Pinpoint the cell where the given text exists, returning its [x, y] midpoint coordinate. 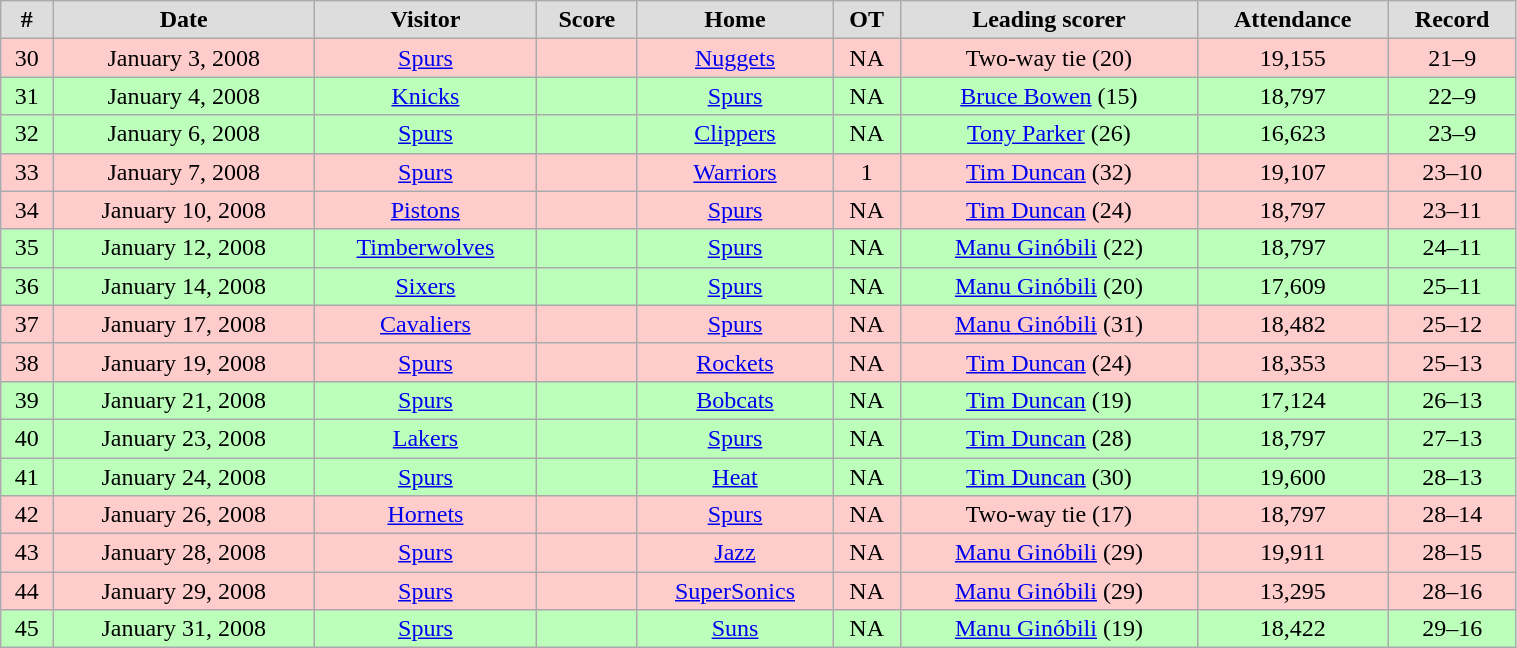
17,124 [1292, 400]
January 7, 2008 [184, 172]
23–11 [1452, 210]
43 [27, 553]
18,353 [1292, 362]
41 [27, 477]
Manu Ginóbili (20) [1049, 286]
19,911 [1292, 553]
39 [27, 400]
Nuggets [734, 58]
23–9 [1452, 134]
Manu Ginóbili (22) [1049, 248]
18,422 [1292, 629]
21–9 [1452, 58]
January 17, 2008 [184, 324]
January 6, 2008 [184, 134]
Two-way tie (17) [1049, 515]
19,600 [1292, 477]
January 12, 2008 [184, 248]
January 19, 2008 [184, 362]
25–13 [1452, 362]
Visitor [426, 20]
Leading scorer [1049, 20]
Manu Ginóbili (19) [1049, 629]
19,155 [1292, 58]
28–13 [1452, 477]
45 [27, 629]
Date [184, 20]
January 10, 2008 [184, 210]
26–13 [1452, 400]
28–15 [1452, 553]
Record [1452, 20]
Warriors [734, 172]
January 4, 2008 [184, 96]
35 [27, 248]
Tony Parker (26) [1049, 134]
13,295 [1292, 591]
40 [27, 438]
25–11 [1452, 286]
24–11 [1452, 248]
January 3, 2008 [184, 58]
37 [27, 324]
Two-way tie (20) [1049, 58]
32 [27, 134]
Bruce Bowen (15) [1049, 96]
19,107 [1292, 172]
17,609 [1292, 286]
OT [867, 20]
44 [27, 591]
Jazz [734, 553]
28–14 [1452, 515]
Attendance [1292, 20]
29–16 [1452, 629]
Rockets [734, 362]
January 28, 2008 [184, 553]
Tim Duncan (30) [1049, 477]
28–16 [1452, 591]
January 23, 2008 [184, 438]
Knicks [426, 96]
27–13 [1452, 438]
Timberwolves [426, 248]
34 [27, 210]
Bobcats [734, 400]
Tim Duncan (28) [1049, 438]
Lakers [426, 438]
Heat [734, 477]
Hornets [426, 515]
Tim Duncan (19) [1049, 400]
January 24, 2008 [184, 477]
Score [586, 20]
36 [27, 286]
22–9 [1452, 96]
January 26, 2008 [184, 515]
1 [867, 172]
Clippers [734, 134]
# [27, 20]
42 [27, 515]
23–10 [1452, 172]
31 [27, 96]
Manu Ginóbili (31) [1049, 324]
Home [734, 20]
25–12 [1452, 324]
Suns [734, 629]
SuperSonics [734, 591]
Tim Duncan (32) [1049, 172]
January 31, 2008 [184, 629]
30 [27, 58]
January 29, 2008 [184, 591]
33 [27, 172]
Pistons [426, 210]
Cavaliers [426, 324]
18,482 [1292, 324]
January 14, 2008 [184, 286]
January 21, 2008 [184, 400]
16,623 [1292, 134]
38 [27, 362]
Sixers [426, 286]
